Return (x, y) of the center of cell containing provided text 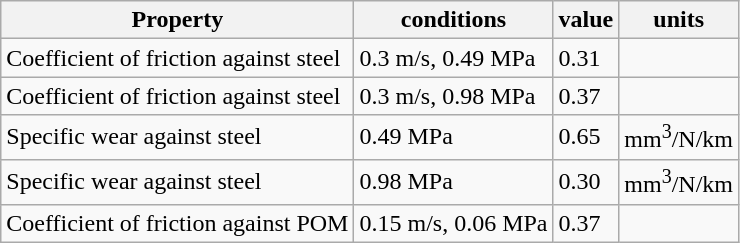
0.3 m/s, 0.49 MPa (454, 58)
0.15 m/s, 0.06 MPa (454, 223)
0.30 (586, 182)
Coefficient of friction against POM (178, 223)
0.3 m/s, 0.98 MPa (454, 96)
value (586, 20)
0.49 MPa (454, 138)
0.65 (586, 138)
conditions (454, 20)
units (679, 20)
Property (178, 20)
0.31 (586, 58)
0.98 MPa (454, 182)
